Detect which cell encompasses the target text, then output its [X, Y] center coordinate. 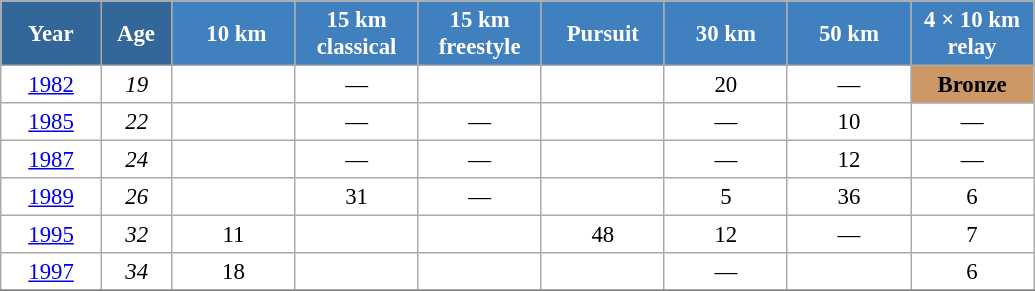
26 [136, 197]
7 [972, 235]
50 km [848, 34]
Year [52, 34]
Pursuit [602, 34]
24 [136, 160]
20 [726, 85]
11 [234, 235]
Bronze [972, 85]
5 [726, 197]
30 km [726, 34]
10 km [234, 34]
1987 [52, 160]
1995 [52, 235]
1985 [52, 122]
32 [136, 235]
22 [136, 122]
1982 [52, 85]
Age [136, 34]
36 [848, 197]
6 [972, 197]
4 × 10 km relay [972, 34]
48 [602, 235]
19 [136, 85]
10 [848, 122]
15 km classical [356, 34]
15 km freestyle [480, 34]
1989 [52, 197]
31 [356, 197]
